Search for the cell housing the specified text and yield its (X, Y) center coordinate. 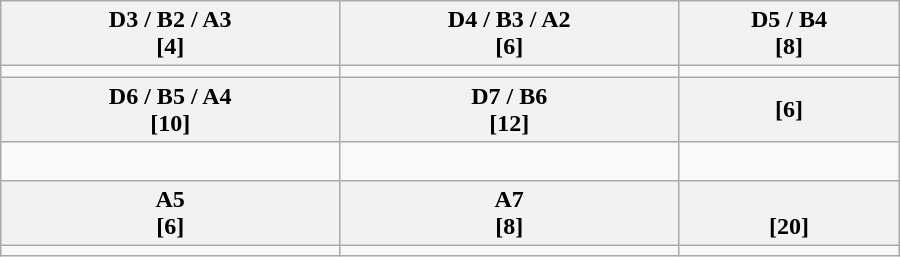
A5[6] (170, 212)
[20] (790, 212)
D6 / B5 / A4[10] (170, 110)
D4 / B3 / A2[6] (510, 34)
A7[8] (510, 212)
D7 / B6[12] (510, 110)
D5 / B4[8] (790, 34)
D3 / B2 / A3[4] (170, 34)
[6] (790, 110)
